Capture the cell that displays the provided text and extract its (X, Y) central coordinate. 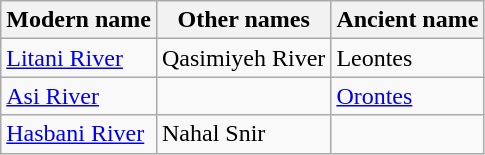
Hasbani River (79, 134)
Asi River (79, 96)
Orontes (408, 96)
Qasimiyeh River (243, 58)
Modern name (79, 20)
Ancient name (408, 20)
Nahal Snir (243, 134)
Litani River (79, 58)
Leontes (408, 58)
Other names (243, 20)
